From the cell containing the given text, extract its center point as (X, Y) coordinate. 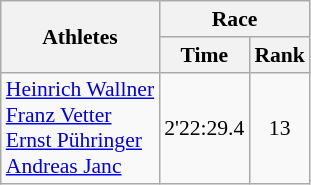
Heinrich WallnerFranz VetterErnst PühringerAndreas Janc (80, 128)
Time (204, 55)
13 (280, 128)
2'22:29.4 (204, 128)
Athletes (80, 36)
Race (234, 19)
Rank (280, 55)
